For the text-containing cell, return its midpoint in (x, y) coordinate format. 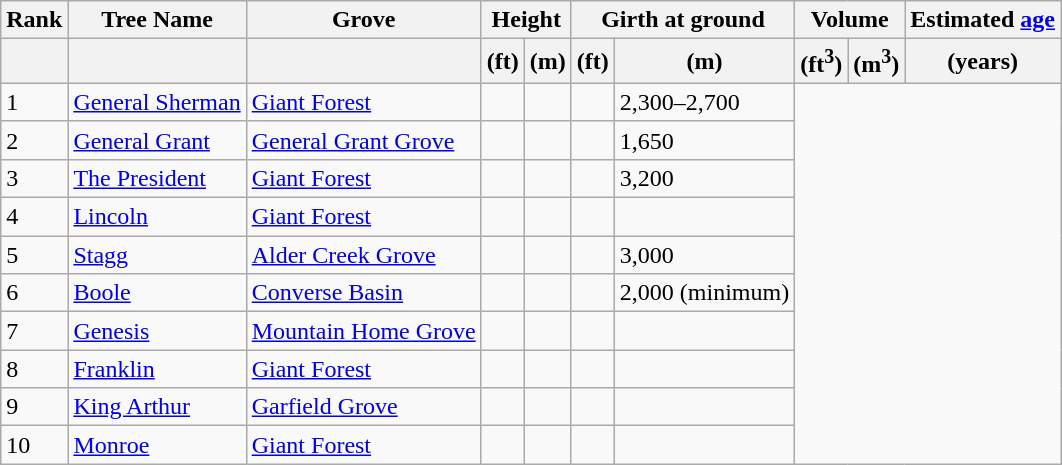
General Grant Grove (364, 140)
7 (34, 331)
1 (34, 102)
(years) (983, 62)
2,300–2,700 (704, 102)
General Sherman (157, 102)
Lincoln (157, 217)
8 (34, 369)
Grove (364, 20)
Volume (850, 20)
Girth at ground (682, 20)
Franklin (157, 369)
Rank (34, 20)
Height (526, 20)
King Arthur (157, 407)
Garfield Grove (364, 407)
4 (34, 217)
2 (34, 140)
9 (34, 407)
Genesis (157, 331)
6 (34, 293)
1,650 (704, 140)
Estimated age (983, 20)
Stagg (157, 255)
Monroe (157, 445)
Alder Creek Grove (364, 255)
5 (34, 255)
3,200 (704, 178)
3,000 (704, 255)
Mountain Home Grove (364, 331)
Tree Name (157, 20)
10 (34, 445)
The President (157, 178)
2,000 (minimum) (704, 293)
Converse Basin (364, 293)
(m3) (876, 62)
3 (34, 178)
General Grant (157, 140)
(ft3) (822, 62)
Boole (157, 293)
